Determine the [x, y] coordinate at the center of the cell enclosing the given text.  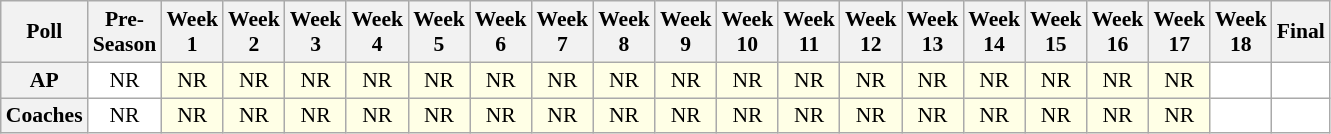
Coaches [44, 116]
Week3 [316, 32]
AP [44, 80]
Week6 [501, 32]
Pre-Season [125, 32]
Week14 [994, 32]
Week2 [254, 32]
Week16 [1118, 32]
Week18 [1241, 32]
Week15 [1056, 32]
Week1 [192, 32]
Week7 [562, 32]
Week11 [809, 32]
Week5 [439, 32]
Week9 [686, 32]
Week8 [624, 32]
Week17 [1179, 32]
Week10 [748, 32]
Week4 [377, 32]
Week12 [871, 32]
Week13 [933, 32]
Final [1301, 32]
Poll [44, 32]
